Locate the cell with the specified text and output its (X, Y) center coordinate. 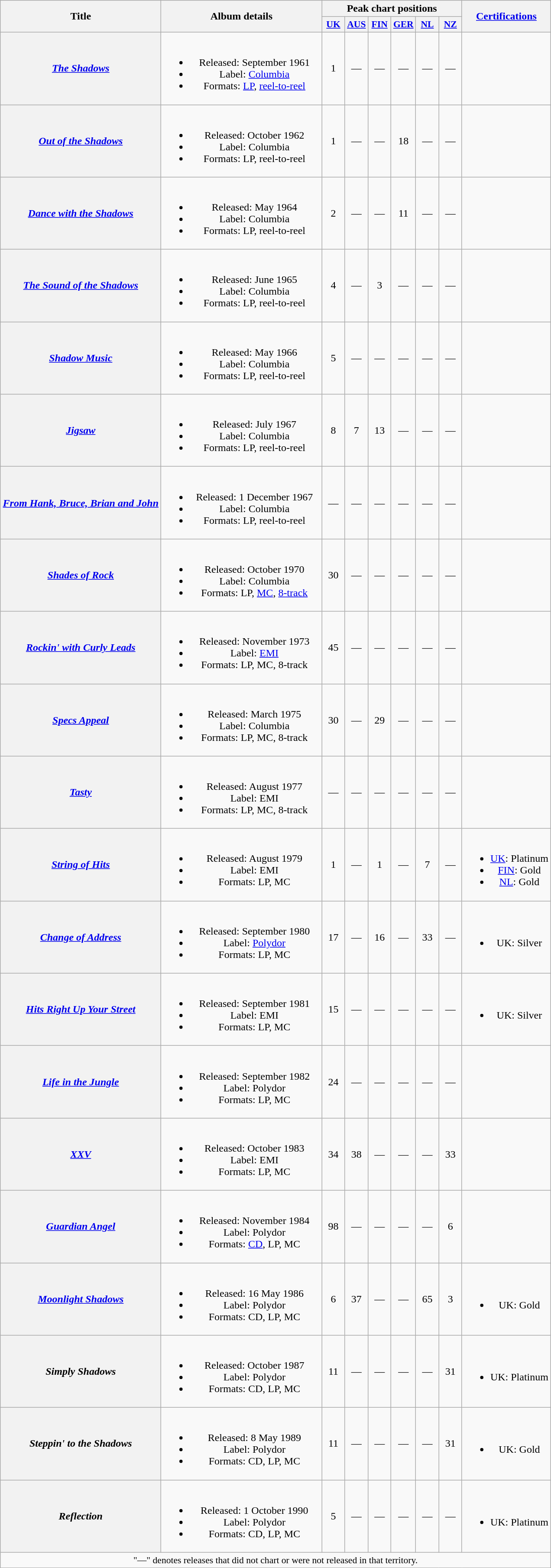
Rockin' with Curly Leads (81, 647)
Released: 1 October 1990Label: PolydorFormats: CD, LP, MC (242, 1516)
Released: October 1970Label: ColumbiaFormats: LP, MC, 8-track (242, 575)
Guardian Angel (81, 1226)
Released: June 1965Label: ColumbiaFormats: LP, reel-to-reel (242, 286)
Released: October 1987Label: PolydorFormats: CD, LP, MC (242, 1372)
29 (379, 720)
2 (334, 213)
Released: May 1964Label: ColumbiaFormats: LP, reel-to-reel (242, 213)
Jigsaw (81, 431)
Shadow Music (81, 358)
Released: July 1967Label: ColumbiaFormats: LP, reel-to-reel (242, 431)
From Hank, Bruce, Brian and John (81, 503)
Shades of Rock (81, 575)
Released: August 1977Label: EMIFormats: LP, MC, 8-track (242, 792)
Hits Right Up Your Street (81, 1010)
Dance with the Shadows (81, 213)
24 (334, 1081)
Title (81, 16)
Released: September 1980Label: PolydorFormats: LP, MC (242, 937)
8 (334, 431)
Released: 8 May 1989Label: PolydorFormats: CD, LP, MC (242, 1444)
UK (334, 25)
Released: October 1983Label: EMIFormats: LP, MC (242, 1154)
17 (334, 937)
NL (427, 25)
37 (356, 1299)
Released: September 1982Label: PolydorFormats: LP, MC (242, 1081)
UK: PlatinumFIN: GoldNL: Gold (506, 865)
The Sound of the Shadows (81, 286)
Specs Appeal (81, 720)
"—" denotes releases that did not chart or were not released in that territory. (275, 1560)
Change of Address (81, 937)
Out of the Shadows (81, 141)
Released: November 1973Label: EMIFormats: LP, MC, 8-track (242, 647)
38 (356, 1154)
Released: September 1981Label: EMIFormats: LP, MC (242, 1010)
GER (404, 25)
String of Hits (81, 865)
Released: 1 December 1967Label: ColumbiaFormats: LP, reel-to-reel (242, 503)
45 (334, 647)
Released: 16 May 1986Label: PolydorFormats: CD, LP, MC (242, 1299)
Released: August 1979Label: EMIFormats: LP, MC (242, 865)
Released: September 1961Label: ColumbiaFormats: LP, reel-to-reel (242, 68)
Peak chart positions (392, 9)
NZ (451, 25)
18 (404, 141)
Life in the Jungle (81, 1081)
The Shadows (81, 68)
Released: May 1966Label: ColumbiaFormats: LP, reel-to-reel (242, 358)
65 (427, 1299)
Moonlight Shadows (81, 1299)
Certifications (506, 16)
13 (379, 431)
FIN (379, 25)
Reflection (81, 1516)
XXV (81, 1154)
4 (334, 286)
Released: November 1984Label: PolydorFormats: CD, LP, MC (242, 1226)
Released: October 1962Label: ColumbiaFormats: LP, reel-to-reel (242, 141)
Steppin' to the Shadows (81, 1444)
34 (334, 1154)
Tasty (81, 792)
16 (379, 937)
AUS (356, 25)
Simply Shadows (81, 1372)
Album details (242, 16)
98 (334, 1226)
15 (334, 1010)
Released: March 1975Label: ColumbiaFormats: LP, MC, 8-track (242, 720)
